Extract the (x, y) coordinate from the center of the cell holding the provided text.  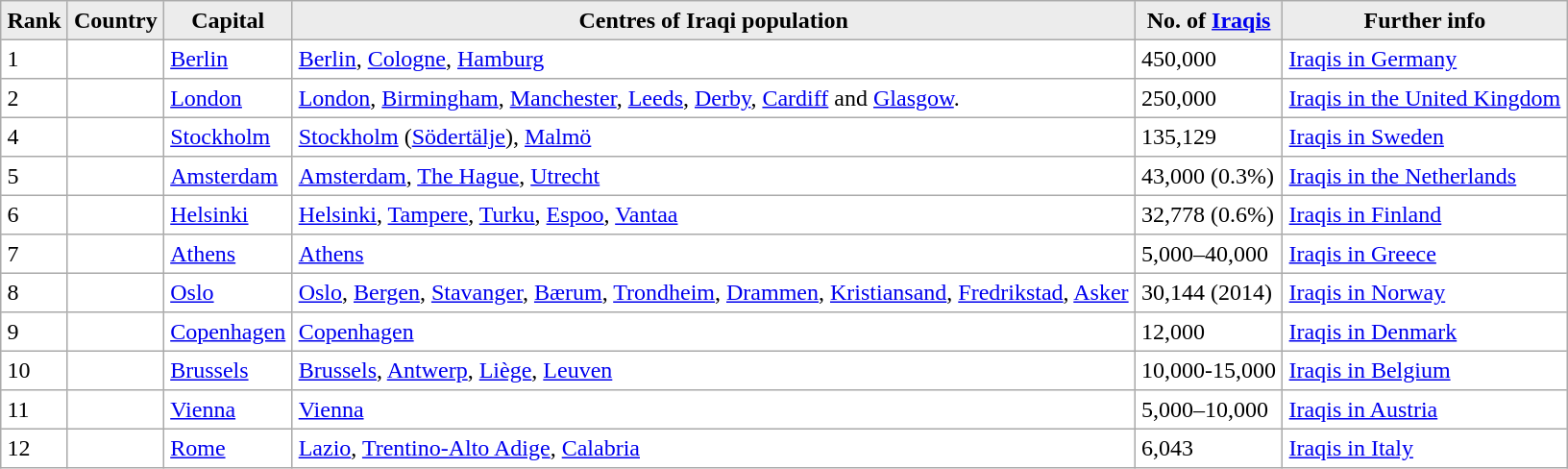
4 (35, 136)
Capital (227, 20)
Amsterdam (227, 176)
Iraqis in Sweden (1425, 136)
Brussels, Antwerp, Liège, Leuven (713, 370)
Iraqis in Italy (1425, 448)
Stockholm (227, 136)
5,000–40,000 (1209, 254)
11 (35, 409)
Iraqis in Austria (1425, 409)
Brussels (227, 370)
Iraqis in Norway (1425, 292)
12 (35, 448)
London, Birmingham, Manchester, Leeds, Derby, Cardiff and Glasgow. (713, 98)
Iraqis in Greece (1425, 254)
Berlin (227, 59)
Iraqis in Finland (1425, 214)
10,000-15,000 (1209, 370)
Iraqis in Germany (1425, 59)
5 (35, 176)
Rank (35, 20)
8 (35, 292)
Iraqis in the United Kingdom (1425, 98)
135,129 (1209, 136)
6,043 (1209, 448)
43,000 (0.3%) (1209, 176)
Iraqis in the Netherlands (1425, 176)
Helsinki, Tampere, Turku, Espoo, Vantaa (713, 214)
30,144 (2014) (1209, 292)
10 (35, 370)
Country (115, 20)
Helsinki (227, 214)
32,778 (0.6%) (1209, 214)
250,000 (1209, 98)
Amsterdam, The Hague, Utrecht (713, 176)
Further info (1425, 20)
2 (35, 98)
12,000 (1209, 332)
London (227, 98)
Centres of Iraqi population (713, 20)
Lazio, Trentino-Alto Adige, Calabria (713, 448)
Iraqis in Belgium (1425, 370)
Oslo (227, 292)
450,000 (1209, 59)
Oslo, Bergen, Stavanger, Bærum, Trondheim, Drammen, Kristiansand, Fredrikstad, Asker (713, 292)
Iraqis in Denmark (1425, 332)
7 (35, 254)
Stockholm (Södertälje), Malmö (713, 136)
6 (35, 214)
1 (35, 59)
No. of Iraqis (1209, 20)
5,000–10,000 (1209, 409)
Rome (227, 448)
Berlin, Cologne, Hamburg (713, 59)
9 (35, 332)
